Pinpoint the cell where the given text exists, returning its [x, y] midpoint coordinate. 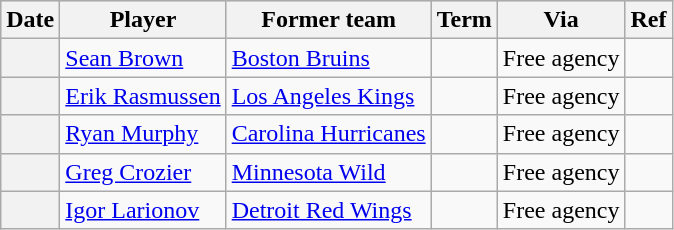
Igor Larionov [143, 210]
Minnesota Wild [328, 172]
Former team [328, 20]
Sean Brown [143, 58]
Player [143, 20]
Greg Crozier [143, 172]
Term [464, 20]
Erik Rasmussen [143, 96]
Ryan Murphy [143, 134]
Boston Bruins [328, 58]
Carolina Hurricanes [328, 134]
Detroit Red Wings [328, 210]
Date [30, 20]
Ref [648, 20]
Los Angeles Kings [328, 96]
Via [561, 20]
